Pinpoint the cell where the given text exists, returning its (X, Y) midpoint coordinate. 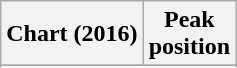
Peak position (189, 34)
Chart (2016) (72, 34)
